Pinpoint the cell where the given text exists, returning its (X, Y) midpoint coordinate. 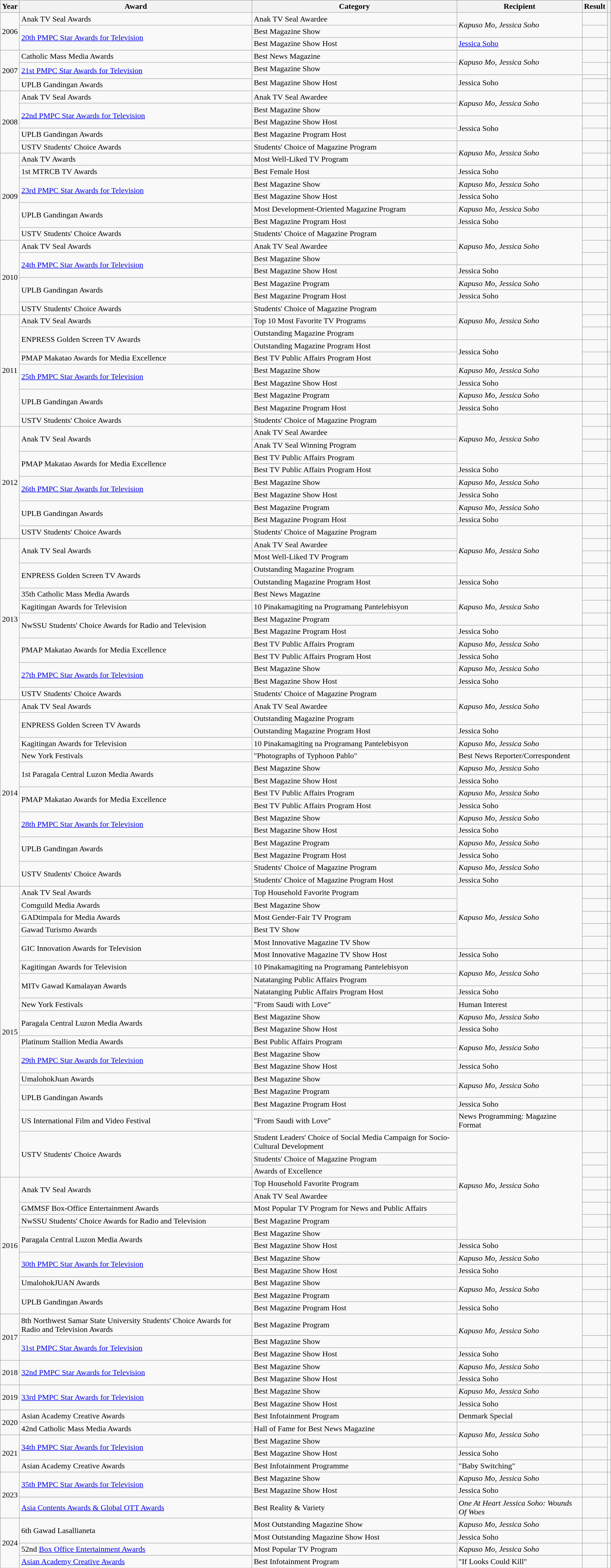
Student Leaders' Choice of Social Media Campaign for Socio-Cultural Development (354, 1142)
29th PMPC Star Awards for Television (136, 1060)
20th PMPC Star Awards for Television (136, 38)
2019 (10, 1398)
2014 (10, 793)
Anak TV Awards (136, 159)
2011 (10, 370)
Anak TV Seal Winning Program (354, 445)
Top 10 Most Favorite TV Programs (354, 321)
27th PMPC Star Awards for Television (136, 675)
Most Development-Oriented Magazine Program (354, 209)
Category (354, 7)
21st PMPC Star Awards for Television (136, 71)
24th PMPC Star Awards for Television (136, 265)
One At Heart Jessica Soho: Wounds Of Woes (520, 1507)
2018 (10, 1373)
Recipient (520, 7)
Gawad Turismo Awards (136, 930)
Most Innovative Magazine TV Show (354, 942)
Denmark Special (520, 1416)
2007 (10, 71)
GIC Innovation Awards for Television (136, 948)
8th Northwest Samar State University Students' Choice Awards for Radio and Television Awards (136, 1324)
22nd PMPC Star Awards for Television (136, 116)
2012 (10, 483)
2024 (10, 1543)
2020 (10, 1422)
34th PMPC Star Awards for Television (136, 1447)
32nd PMPC Star Awards for Television (136, 1373)
Best Infotainment Programme (354, 1466)
GMMSF Box-Office Entertainment Awards (136, 1208)
42nd Catholic Mass Media Awards (136, 1429)
Award (136, 7)
Natatanging Public Affairs Program Host (354, 992)
Best TV Show (354, 930)
UmalohokJuan Awards (136, 1079)
US International Film and Video Festival (136, 1121)
Human Interest (520, 1004)
Most Gender-Fair TV Program (354, 917)
33rd PMPC Star Awards for Television (136, 1398)
2016 (10, 1246)
News Programming: Magazine Format (520, 1121)
Most Outstanding Magazine Show (354, 1524)
"Baby Switching" (520, 1466)
26th PMPC Star Awards for Television (136, 488)
Best Reality & Variety (354, 1507)
23rd PMPC Star Awards for Television (136, 190)
2015 (10, 1032)
GADtimpala for Media Awards (136, 917)
Most Popular TV Program (354, 1549)
2021 (10, 1453)
"If Looks Could Kill" (520, 1561)
MITv Gawad Kamalayan Awards (136, 986)
Students' Choice of Magazine Program Host (354, 880)
1st MTRCB TV Awards (136, 172)
Comguild Media Awards (136, 905)
Most Popular TV Program for News and Public Affairs (354, 1208)
Natatanging Public Affairs Program (354, 980)
Platinum Stallion Media Awards (136, 1042)
2006 (10, 31)
2017 (10, 1337)
2013 (10, 619)
2010 (10, 277)
Awards of Excellence (354, 1171)
Most Innovative Magazine TV Show Host (354, 955)
Most Outstanding Magazine Show Host (354, 1537)
"Photographs of Typhoon Pablo" (354, 756)
Hall of Fame for Best News Magazine (354, 1429)
2023 (10, 1495)
52nd Box Office Entertainment Awards (136, 1549)
Asia Contents Awards & Global OTT Awards (136, 1507)
31st PMPC Star Awards for Television (136, 1348)
2008 (10, 122)
35th Catholic Mass Media Awards (136, 594)
25th PMPC Star Awards for Television (136, 377)
Best News Reporter/Correspondent (520, 756)
28th PMPC Star Awards for Television (136, 824)
UmalohokJUAN Awards (136, 1283)
Result (595, 7)
Best Public Affairs Program (354, 1042)
Best Female Host (354, 172)
6th Gawad Lasallianeta (136, 1530)
35th PMPC Star Awards for Television (136, 1484)
Year (10, 7)
2009 (10, 197)
30th PMPC Star Awards for Television (136, 1264)
Catholic Mass Media Awards (136, 56)
1st Paragala Central Luzon Media Awards (136, 775)
